From the cell containing the given text, extract its center point as (X, Y) coordinate. 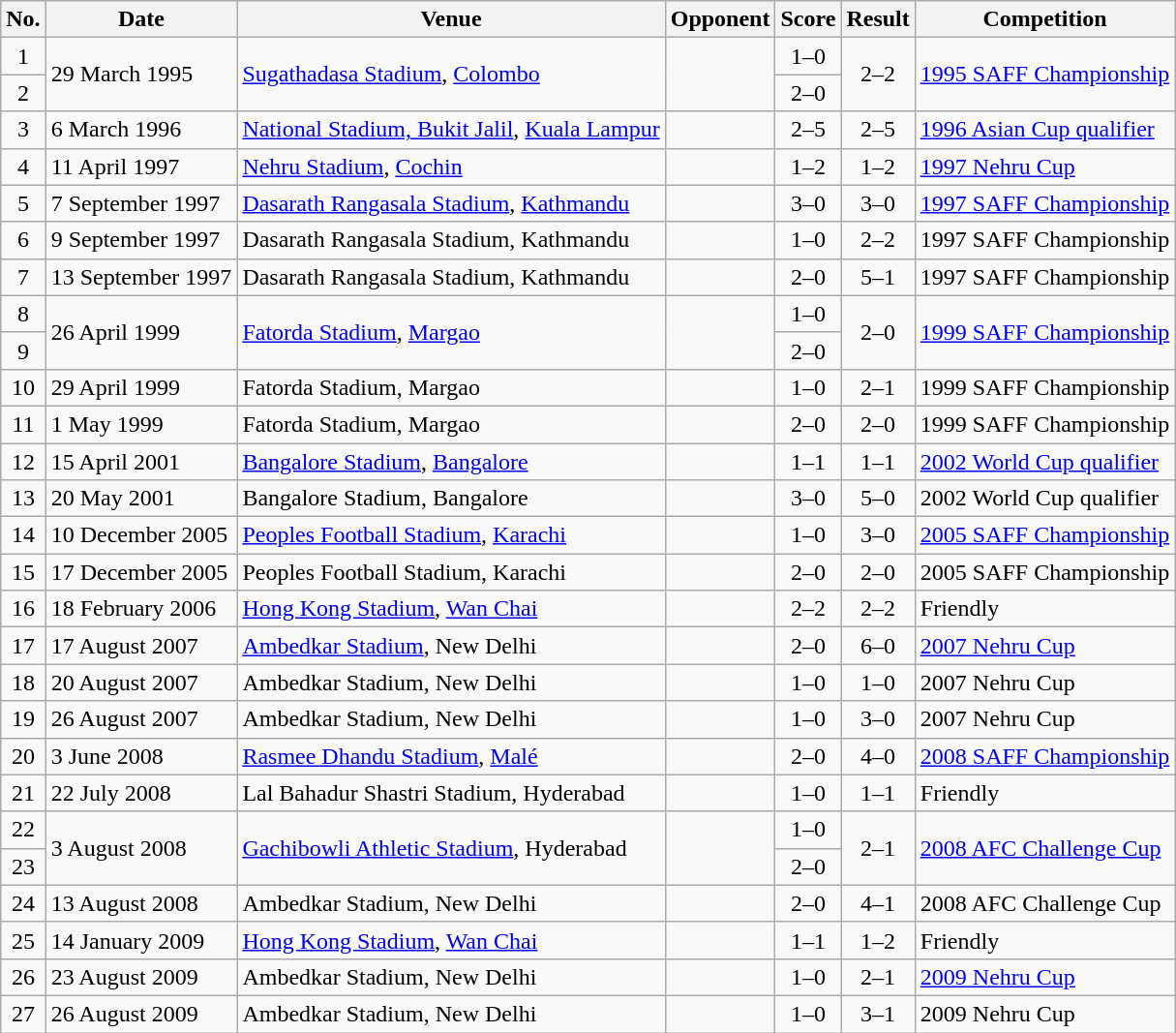
18 February 2006 (141, 609)
Venue (451, 19)
20 (23, 756)
14 (23, 535)
8 (23, 314)
2008 SAFF Championship (1044, 756)
Result (878, 19)
Date (141, 19)
17 (23, 646)
16 (23, 609)
2 (23, 93)
20 August 2007 (141, 683)
Gachibowli Athletic Stadium, Hyderabad (451, 848)
7 (23, 277)
Lal Bahadur Shastri Stadium, Hyderabad (451, 793)
1 May 1999 (141, 424)
1 (23, 56)
27 (23, 1014)
29 April 1999 (141, 387)
11 April 1997 (141, 167)
Opponent (720, 19)
National Stadium, Bukit Jalil, Kuala Lampur (451, 130)
7 September 1997 (141, 203)
13 September 1997 (141, 277)
Nehru Stadium, Cochin (451, 167)
13 August 2008 (141, 903)
17 August 2007 (141, 646)
23 August 2009 (141, 977)
4–0 (878, 756)
21 (23, 793)
Competition (1044, 19)
20 May 2001 (141, 499)
19 (23, 719)
18 (23, 683)
1996 Asian Cup qualifier (1044, 130)
6 March 1996 (141, 130)
No. (23, 19)
4–1 (878, 903)
1995 SAFF Championship (1044, 75)
22 (23, 830)
22 July 2008 (141, 793)
11 (23, 424)
Score (808, 19)
23 (23, 866)
26 April 1999 (141, 332)
26 August 2009 (141, 1014)
29 March 1995 (141, 75)
26 August 2007 (141, 719)
24 (23, 903)
3 June 2008 (141, 756)
10 (23, 387)
25 (23, 940)
17 December 2005 (141, 572)
10 December 2005 (141, 535)
15 April 2001 (141, 462)
1997 Nehru Cup (1044, 167)
5 (23, 203)
6–0 (878, 646)
3 (23, 130)
5–0 (878, 499)
9 September 1997 (141, 240)
26 (23, 977)
6 (23, 240)
15 (23, 572)
3 August 2008 (141, 848)
Sugathadasa Stadium, Colombo (451, 75)
Rasmee Dhandu Stadium, Malé (451, 756)
13 (23, 499)
4 (23, 167)
3–1 (878, 1014)
9 (23, 350)
14 January 2009 (141, 940)
5–1 (878, 277)
12 (23, 462)
